Capture the cell that displays the provided text and extract its [x, y] central coordinate. 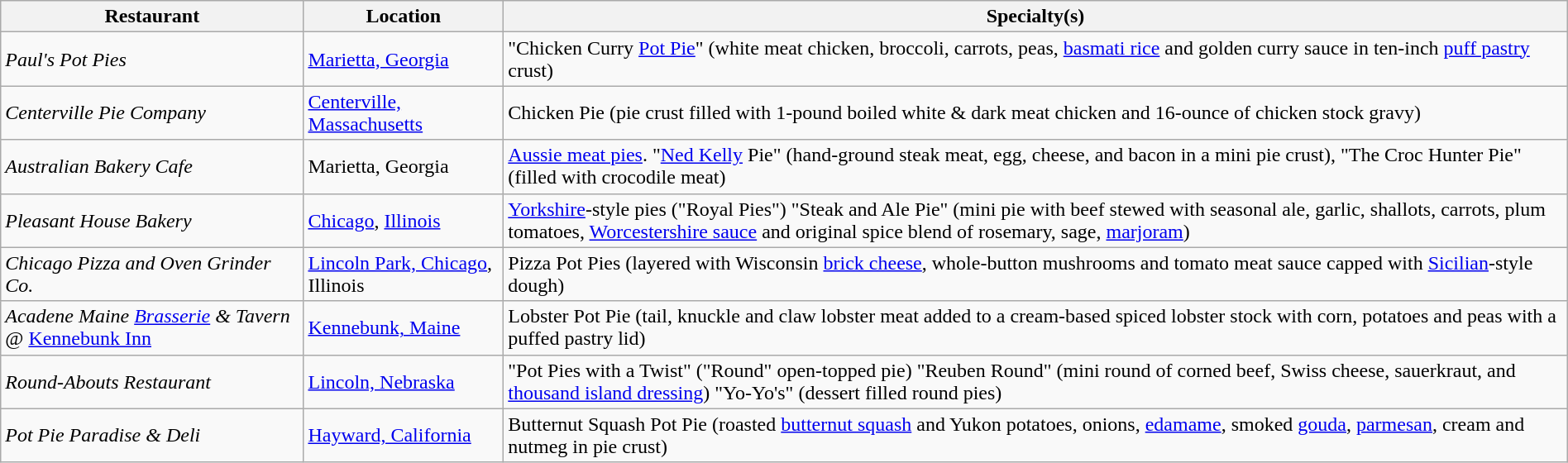
Round-Abouts Restaurant [152, 382]
Chicago Pizza and Oven Grinder Co. [152, 274]
Lincoln, Nebraska [404, 382]
Pizza Pot Pies (layered with Wisconsin brick cheese, whole-button mushrooms and tomato meat sauce capped with Sicilian-style dough) [1035, 274]
Butternut Squash Pot Pie (roasted butternut squash and Yukon potatoes, onions, edamame, smoked gouda, parmesan, cream and nutmeg in pie crust) [1035, 435]
Chicken Pie (pie crust filled with 1-pound boiled white & dark meat chicken and 16-ounce of chicken stock gravy) [1035, 112]
"Chicken Curry Pot Pie" (white meat chicken, broccoli, carrots, peas, basmati rice and golden curry sauce in ten-inch puff pastry crust) [1035, 60]
Chicago, Illinois [404, 220]
Hayward, California [404, 435]
Location [404, 17]
Pleasant House Bakery [152, 220]
Paul's Pot Pies [152, 60]
Centerville Pie Company [152, 112]
Kennebunk, Maine [404, 327]
Lincoln Park, Chicago, Illinois [404, 274]
Specialty(s) [1035, 17]
Pot Pie Paradise & Deli [152, 435]
Restaurant [152, 17]
Centerville, Massachusetts [404, 112]
Australian Bakery Cafe [152, 167]
Acadene Maine Brasserie & Tavern @ Kennebunk Inn [152, 327]
